Pinpoint the cell where the given text exists, returning its [x, y] midpoint coordinate. 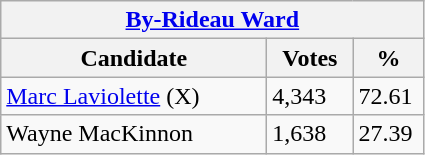
% [388, 58]
1,638 [310, 134]
27.39 [388, 134]
By-Rideau Ward [212, 20]
Wayne MacKinnon [134, 134]
72.61 [388, 96]
4,343 [310, 96]
Candidate [134, 58]
Marc Laviolette (X) [134, 96]
Votes [310, 58]
